Search for the cell housing the specified text and yield its [X, Y] center coordinate. 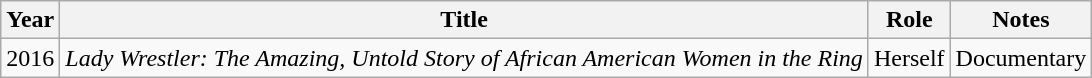
Notes [1021, 20]
Role [909, 20]
Lady Wrestler: The Amazing, Untold Story of African American Women in the Ring [464, 58]
Herself [909, 58]
2016 [30, 58]
Year [30, 20]
Title [464, 20]
Documentary [1021, 58]
